Return (x, y) of the center of cell containing provided text 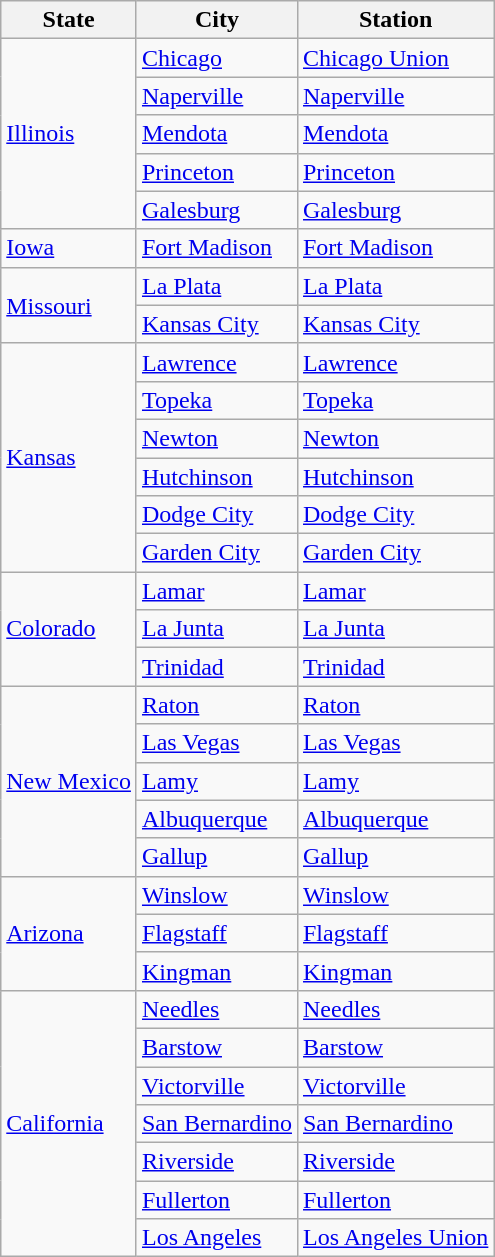
Los Angeles Union (395, 1238)
Chicago Union (395, 58)
City (216, 20)
Station (395, 20)
State (69, 20)
Chicago (216, 58)
Colorado (69, 629)
Illinois (69, 134)
Iowa (69, 248)
Los Angeles (216, 1238)
California (69, 1123)
Kansas (69, 457)
Missouri (69, 305)
New Mexico (69, 781)
Arizona (69, 933)
